Search for the cell housing the specified text and yield its (X, Y) center coordinate. 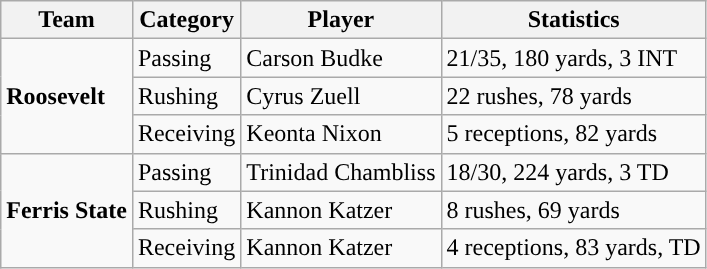
Player (341, 20)
Trinidad Chambliss (341, 172)
5 receptions, 82 yards (574, 134)
Carson Budke (341, 58)
Cyrus Zuell (341, 96)
Ferris State (67, 210)
Category (186, 20)
Roosevelt (67, 96)
4 receptions, 83 yards, TD (574, 248)
22 rushes, 78 yards (574, 96)
Keonta Nixon (341, 134)
Statistics (574, 20)
21/35, 180 yards, 3 INT (574, 58)
8 rushes, 69 yards (574, 210)
Team (67, 20)
18/30, 224 yards, 3 TD (574, 172)
